Return the (X, Y) coordinate for the center point of the cell that contains the specified text.  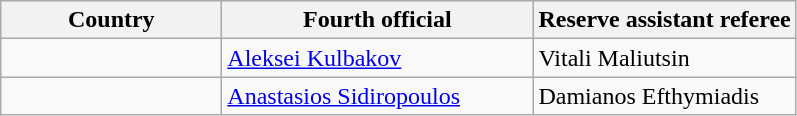
Vitali Maliutsin (664, 58)
Anastasios Sidiropoulos (378, 96)
Reserve assistant referee (664, 20)
Damianos Efthymiadis (664, 96)
Fourth official (378, 20)
Aleksei Kulbakov (378, 58)
Country (112, 20)
